Locate the cell with the specified text and output its [x, y] center coordinate. 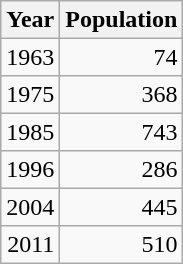
1996 [30, 170]
2004 [30, 206]
286 [122, 170]
74 [122, 56]
1985 [30, 132]
Population [122, 20]
510 [122, 244]
Year [30, 20]
1975 [30, 94]
743 [122, 132]
445 [122, 206]
2011 [30, 244]
368 [122, 94]
1963 [30, 56]
